Extract the [x, y] coordinate from the center of the cell holding the provided text.  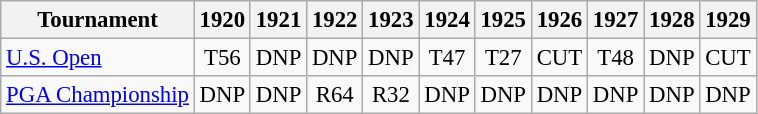
1920 [222, 20]
T47 [447, 58]
PGA Championship [98, 95]
1928 [672, 20]
R64 [335, 95]
1929 [728, 20]
T48 [616, 58]
T27 [503, 58]
R32 [391, 95]
1927 [616, 20]
Tournament [98, 20]
1924 [447, 20]
1926 [559, 20]
T56 [222, 58]
1923 [391, 20]
1921 [278, 20]
1925 [503, 20]
U.S. Open [98, 58]
1922 [335, 20]
